Search for the cell housing the specified text and yield its (X, Y) center coordinate. 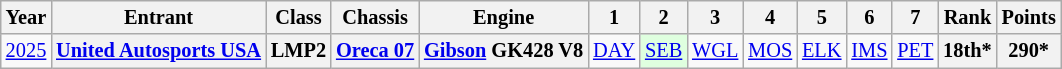
7 (915, 17)
Engine (504, 17)
United Autosports USA (158, 51)
2 (664, 17)
2025 (26, 51)
Year (26, 17)
Class (298, 17)
WGL (715, 51)
DAY (614, 51)
LMP2 (298, 51)
ELK (822, 51)
Points (1029, 17)
Oreca 07 (375, 51)
3 (715, 17)
18th* (967, 51)
SEB (664, 51)
Gibson GK428 V8 (504, 51)
Entrant (158, 17)
1 (614, 17)
IMS (869, 51)
6 (869, 17)
5 (822, 17)
MOS (770, 51)
PET (915, 51)
Rank (967, 17)
4 (770, 17)
290* (1029, 51)
Chassis (375, 17)
